Determine the (X, Y) coordinate at the center of the cell enclosing the given text.  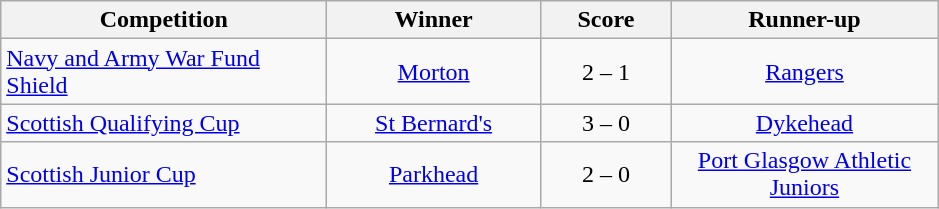
2 – 1 (606, 72)
Winner (434, 20)
3 – 0 (606, 123)
Score (606, 20)
Scottish Qualifying Cup (164, 123)
Port Glasgow Athletic Juniors (804, 174)
Parkhead (434, 174)
Scottish Junior Cup (164, 174)
Competition (164, 20)
Morton (434, 72)
Rangers (804, 72)
2 – 0 (606, 174)
Navy and Army War Fund Shield (164, 72)
Runner-up (804, 20)
St Bernard's (434, 123)
Dykehead (804, 123)
